Scan for the cell matching the given text and deliver its (X, Y) coordinate at center. 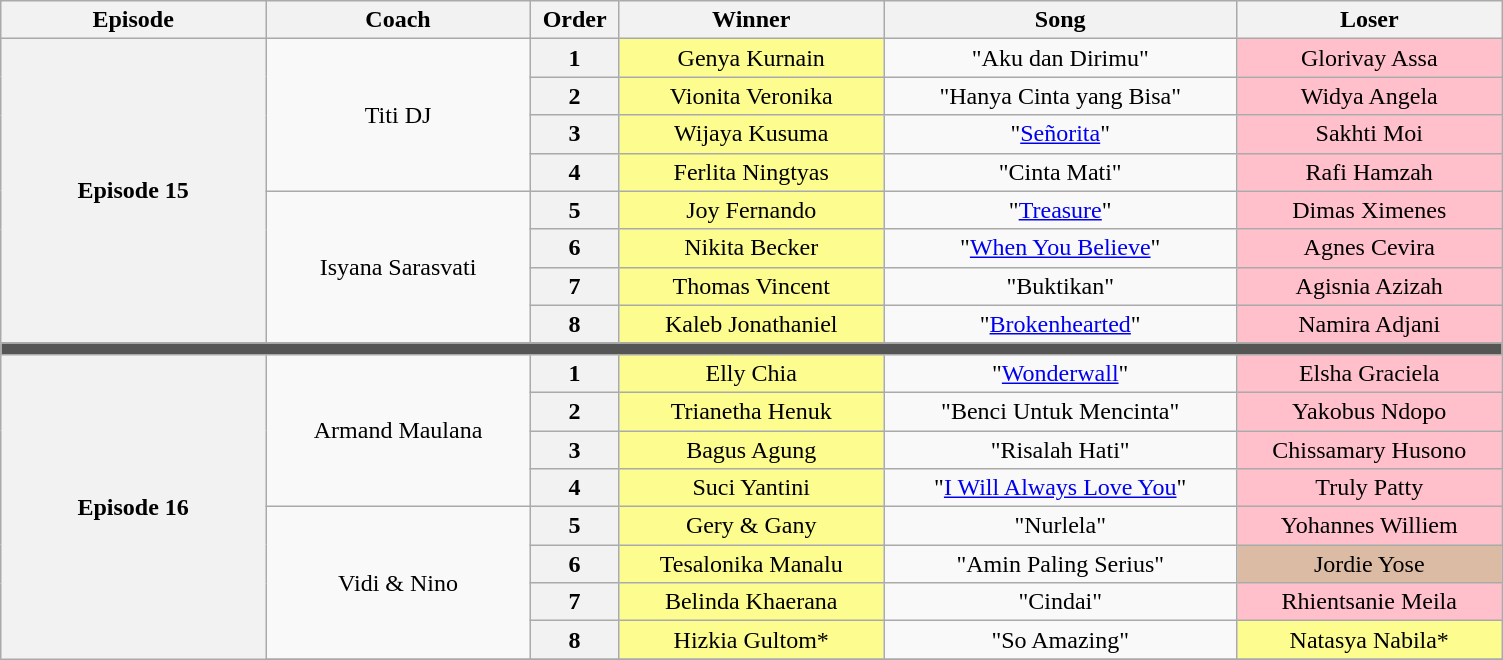
Coach (398, 20)
Episode 15 (134, 191)
"Treasure" (1060, 210)
Titi DJ (398, 115)
"Nurlela" (1060, 526)
Jordie Yose (1370, 564)
Agisnia Azizah (1370, 286)
"So Amazing" (1060, 640)
Truly Patty (1370, 488)
Wijaya Kusuma (752, 134)
Vionita Veronika (752, 96)
"Cindai" (1060, 602)
Winner (752, 20)
"Amin Paling Serius" (1060, 564)
"Buktikan" (1060, 286)
Bagus Agung (752, 449)
"Benci Untuk Mencinta" (1060, 411)
"Risalah Hati" (1060, 449)
Glorivay Assa (1370, 58)
Vidi & Nino (398, 583)
"Hanya Cinta yang Bisa" (1060, 96)
Elsha Graciela (1370, 373)
Song (1060, 20)
Gery & Gany (752, 526)
Agnes Cevira (1370, 248)
"Brokenhearted" (1060, 324)
Isyana Sarasvati (398, 267)
Elly Chia (752, 373)
Natasya Nabila* (1370, 640)
Suci Yantini (752, 488)
Yakobus Ndopo (1370, 411)
Chissamary Husono (1370, 449)
Hizkia Gultom* (752, 640)
Trianetha Henuk (752, 411)
"When You Believe" (1060, 248)
Kaleb Jonathaniel (752, 324)
Loser (1370, 20)
Armand Maulana (398, 430)
Namira Adjani (1370, 324)
Widya Angela (1370, 96)
Nikita Becker (752, 248)
Rafi Hamzah (1370, 172)
Ferlita Ningtyas (752, 172)
Sakhti Moi (1370, 134)
Rhientsanie Meila (1370, 602)
Episode (134, 20)
"I Will Always Love You" (1060, 488)
Episode 16 (134, 506)
"Cinta Mati" (1060, 172)
Belinda Khaerana (752, 602)
Tesalonika Manalu (752, 564)
Genya Kurnain (752, 58)
"Señorita" (1060, 134)
Yohannes Williem (1370, 526)
"Wonderwall" (1060, 373)
Joy Fernando (752, 210)
Dimas Ximenes (1370, 210)
"Aku dan Dirimu" (1060, 58)
Order (574, 20)
Thomas Vincent (752, 286)
